Scan for the cell matching the given text and deliver its [X, Y] coordinate at center. 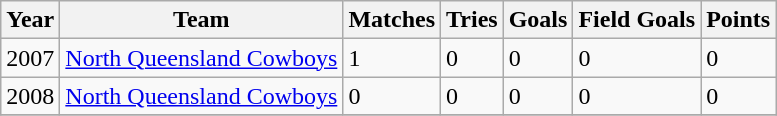
Team [202, 20]
Matches [392, 20]
Field Goals [637, 20]
Goals [538, 20]
Points [738, 20]
Year [30, 20]
2008 [30, 96]
2007 [30, 58]
Tries [472, 20]
1 [392, 58]
